Locate the cell with the specified text and output its (x, y) center coordinate. 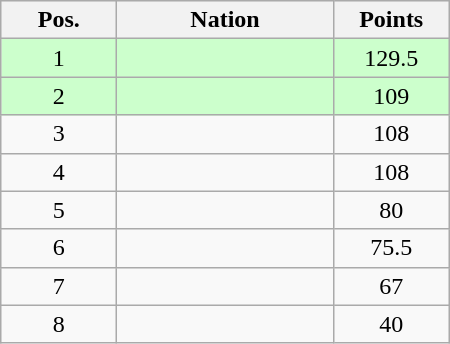
1 (59, 58)
40 (391, 324)
75.5 (391, 248)
Nation (225, 20)
109 (391, 96)
67 (391, 286)
80 (391, 210)
4 (59, 172)
Pos. (59, 20)
Points (391, 20)
3 (59, 134)
8 (59, 324)
7 (59, 286)
129.5 (391, 58)
6 (59, 248)
2 (59, 96)
5 (59, 210)
